Search for the cell housing the specified text and yield its [X, Y] center coordinate. 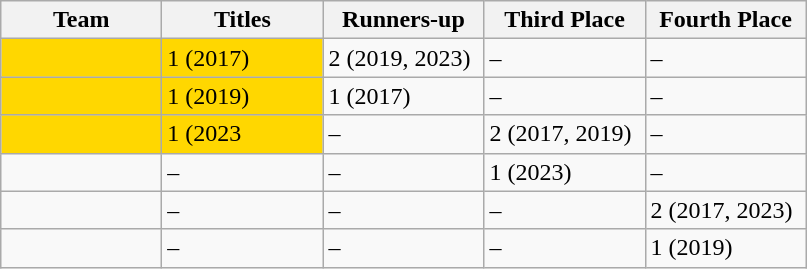
Runners-up [404, 20]
1 (2023 [242, 134]
2 (2017, 2019) [564, 134]
Titles [242, 20]
1 (2023) [564, 172]
Third Place [564, 20]
2 (2019, 2023) [404, 58]
Team [82, 20]
Fourth Place [726, 20]
2 (2017, 2023) [726, 210]
